Identify which cell holds the provided text, then report its (X, Y) central coordinate. 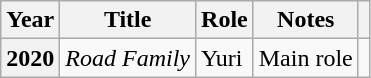
Title (128, 20)
Role (225, 20)
2020 (30, 58)
Yuri (225, 58)
Main role (306, 58)
Road Family (128, 58)
Notes (306, 20)
Year (30, 20)
